Return (X, Y) of the center of cell containing provided text 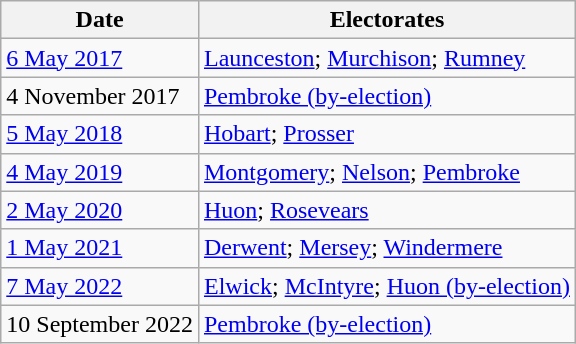
6 May 2017 (100, 58)
Derwent; Mersey; Windermere (386, 248)
Date (100, 20)
5 May 2018 (100, 134)
2 May 2020 (100, 210)
4 May 2019 (100, 172)
Elwick; McIntyre; Huon (by-election) (386, 286)
10 September 2022 (100, 324)
Huon; Rosevears (386, 210)
Montgomery; Nelson; Pembroke (386, 172)
4 November 2017 (100, 96)
7 May 2022 (100, 286)
Hobart; Prosser (386, 134)
Launceston; Murchison; Rumney (386, 58)
Electorates (386, 20)
1 May 2021 (100, 248)
